Extract the [X, Y] coordinate from the center of the cell holding the provided text.  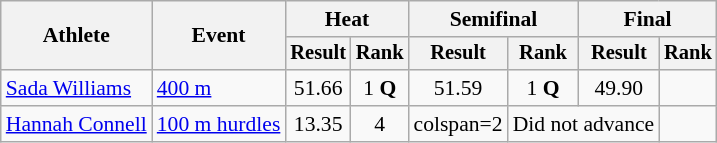
Athlete [76, 36]
4 [380, 124]
Did not advance [584, 124]
Sada Williams [76, 88]
Semifinal [494, 19]
Hannah Connell [76, 124]
49.90 [618, 88]
colspan=2 [458, 124]
51.66 [318, 88]
Heat [346, 19]
100 m hurdles [219, 124]
51.59 [458, 88]
400 m [219, 88]
Final [647, 19]
Event [219, 36]
13.35 [318, 124]
